For the text-containing cell, return its midpoint in (x, y) coordinate format. 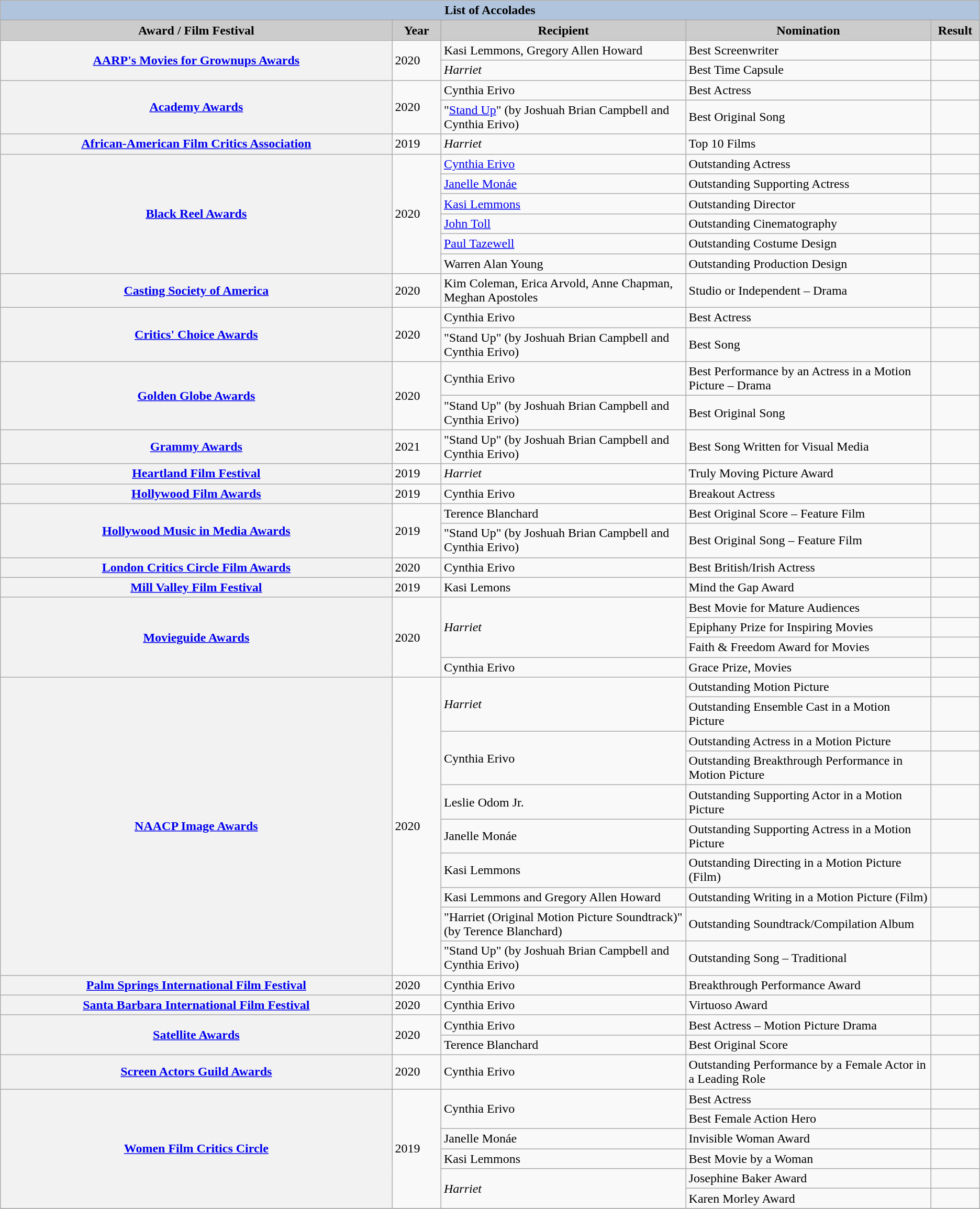
Truly Moving Picture Award (808, 474)
Grammy Awards (196, 447)
2021 (417, 447)
Best Performance by an Actress in a Motion Picture – Drama (808, 379)
Result (955, 30)
Kasi Lemmons and Gregory Allen Howard (563, 897)
Outstanding Supporting Actress (808, 184)
AARP's Movies for Grownups Awards (196, 60)
Best Song Written for Visual Media (808, 447)
Outstanding Cinematography (808, 223)
Best Movie for Mature Audiences (808, 607)
Kim Coleman, Erica Arvold, Anne Chapman, Meghan Apostoles (563, 291)
Best Actress – Motion Picture Drama (808, 1025)
Outstanding Production Design (808, 263)
Paul Tazewell (563, 243)
Grace Prize, Movies (808, 667)
Best Screenwriter (808, 50)
Best Female Action Hero (808, 1119)
Outstanding Motion Picture (808, 687)
Outstanding Song – Traditional (808, 958)
Mill Valley Film Festival (196, 587)
Mind the Gap Award (808, 587)
Outstanding Directing in a Motion Picture (Film) (808, 870)
Women Film Critics Circle (196, 1148)
Critics' Choice Awards (196, 335)
Screen Actors Guild Awards (196, 1072)
Outstanding Soundtrack/Compilation Album (808, 924)
Academy Awards (196, 107)
Outstanding Supporting Actress in a Motion Picture (808, 836)
Outstanding Director (808, 204)
Outstanding Writing in a Motion Picture (Film) (808, 897)
Hollywood Film Awards (196, 494)
Virtuoso Award (808, 1005)
Kasi Lemmons, Gregory Allen Howard (563, 50)
Epiphany Prize for Inspiring Movies (808, 627)
Casting Society of America (196, 291)
Movieguide Awards (196, 637)
Heartland Film Festival (196, 474)
Leslie Odom Jr. (563, 802)
African-American Film Critics Association (196, 144)
Recipient (563, 30)
London Critics Circle Film Awards (196, 567)
Outstanding Breakthrough Performance in Motion Picture (808, 768)
Palm Springs International Film Festival (196, 985)
Outstanding Performance by a Female Actor in a Leading Role (808, 1072)
Outstanding Supporting Actor in a Motion Picture (808, 802)
Faith & Freedom Award for Movies (808, 647)
Karen Morley Award (808, 1199)
Best Original Song – Feature Film (808, 540)
Year (417, 30)
Best Original Score – Feature Film (808, 513)
Invisible Woman Award (808, 1139)
Award / Film Festival (196, 30)
Breakthrough Performance Award (808, 985)
Outstanding Actress in a Motion Picture (808, 741)
Best Movie by a Woman (808, 1159)
NAACP Image Awards (196, 826)
Black Reel Awards (196, 214)
Satellite Awards (196, 1035)
Breakout Actress (808, 494)
Outstanding Actress (808, 164)
Josephine Baker Award (808, 1179)
List of Accolades (490, 10)
Outstanding Ensemble Cast in a Motion Picture (808, 714)
Top 10 Films (808, 144)
Nomination (808, 30)
Hollywood Music in Media Awards (196, 531)
Outstanding Costume Design (808, 243)
Kasi Lemons (563, 587)
"Harriet (Original Motion Picture Soundtrack)" (by Terence Blanchard) (563, 924)
Studio or Independent – Drama (808, 291)
Best Original Score (808, 1045)
Best Song (808, 344)
Best Time Capsule (808, 70)
Warren Alan Young (563, 263)
Santa Barbara International Film Festival (196, 1005)
John Toll (563, 223)
Best British/Irish Actress (808, 567)
Golden Globe Awards (196, 396)
